Locate the cell with the specified text and output its [x, y] center coordinate. 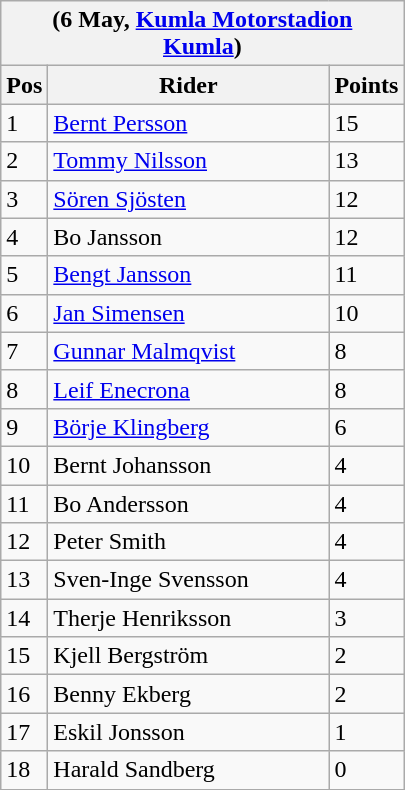
Bengt Jansson [188, 275]
5 [24, 275]
Therje Henriksson [188, 618]
(6 May, Kumla Motorstadion Kumla) [202, 34]
0 [366, 770]
Sven-Inge Svensson [188, 580]
Bernt Johansson [188, 465]
Benny Ekberg [188, 694]
Peter Smith [188, 542]
Rider [188, 85]
14 [24, 618]
Bo Jansson [188, 237]
Börje Klingberg [188, 427]
Jan Simensen [188, 313]
Bernt Persson [188, 123]
Gunnar Malmqvist [188, 351]
Tommy Nilsson [188, 161]
Kjell Bergström [188, 656]
Bo Andersson [188, 503]
16 [24, 694]
Harald Sandberg [188, 770]
7 [24, 351]
Pos [24, 85]
17 [24, 732]
9 [24, 427]
Points [366, 85]
Eskil Jonsson [188, 732]
Leif Enecrona [188, 389]
18 [24, 770]
Sören Sjösten [188, 199]
